Extract the (X, Y) coordinate from the center of the cell holding the provided text.  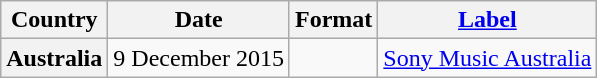
Australia (54, 58)
Sony Music Australia (488, 58)
9 December 2015 (199, 58)
Country (54, 20)
Label (488, 20)
Date (199, 20)
Format (333, 20)
